Detect which cell encompasses the target text, then output its [x, y] center coordinate. 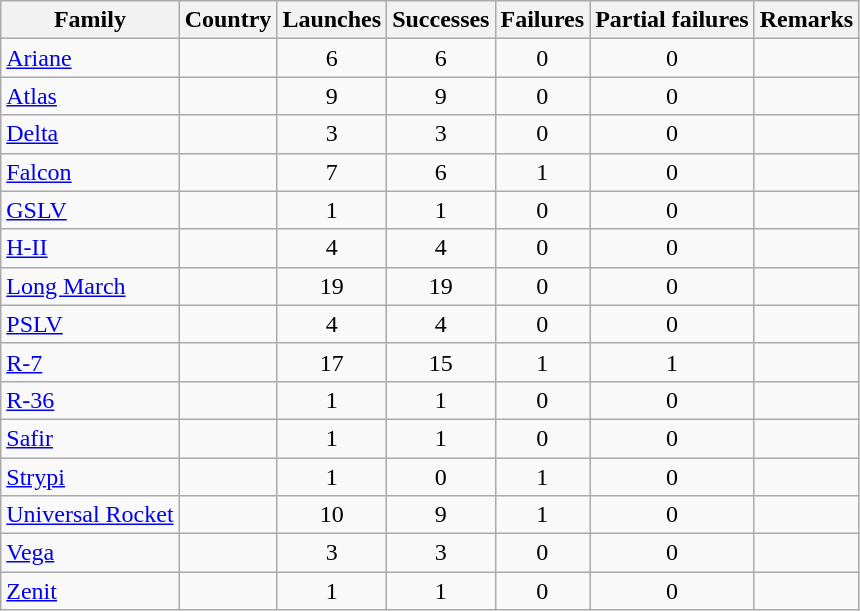
Family [90, 20]
Remarks [806, 20]
Launches [332, 20]
Universal Rocket [90, 515]
Strypi [90, 477]
15 [441, 362]
Failures [542, 20]
Country [228, 20]
Ariane [90, 58]
7 [332, 172]
Successes [441, 20]
Zenit [90, 591]
H-II [90, 248]
Partial failures [672, 20]
Atlas [90, 96]
10 [332, 515]
GSLV [90, 210]
Vega [90, 553]
17 [332, 362]
R-36 [90, 400]
PSLV [90, 324]
Safir [90, 438]
Delta [90, 134]
Falcon [90, 172]
R-7 [90, 362]
Long March [90, 286]
